Locate the cell with the specified text and output its (x, y) center coordinate. 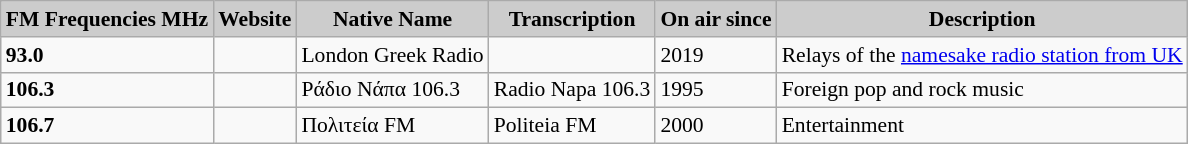
106.3 (107, 90)
Website (254, 19)
Native Name (392, 19)
Description (982, 19)
Foreign pop and rock music (982, 90)
FM Frequencies MHz (107, 19)
2019 (716, 55)
On air since (716, 19)
Entertainment (982, 126)
Ράδιο Νάπα 106.3 (392, 90)
106.7 (107, 126)
London Greek Radio (392, 55)
Transcription (572, 19)
1995 (716, 90)
93.0 (107, 55)
2000 (716, 126)
Radio Napa 106.3 (572, 90)
Relays of the namesake radio station from UK (982, 55)
Πολιτεία FM (392, 126)
Politeia FM (572, 126)
